Detect which cell encompasses the target text, then output its [x, y] center coordinate. 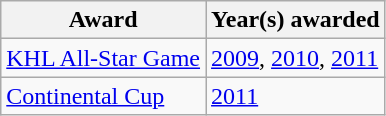
Continental Cup [104, 96]
KHL All-Star Game [104, 58]
Year(s) awarded [296, 20]
2011 [296, 96]
Award [104, 20]
2009, 2010, 2011 [296, 58]
